Search for the cell housing the specified text and yield its [X, Y] center coordinate. 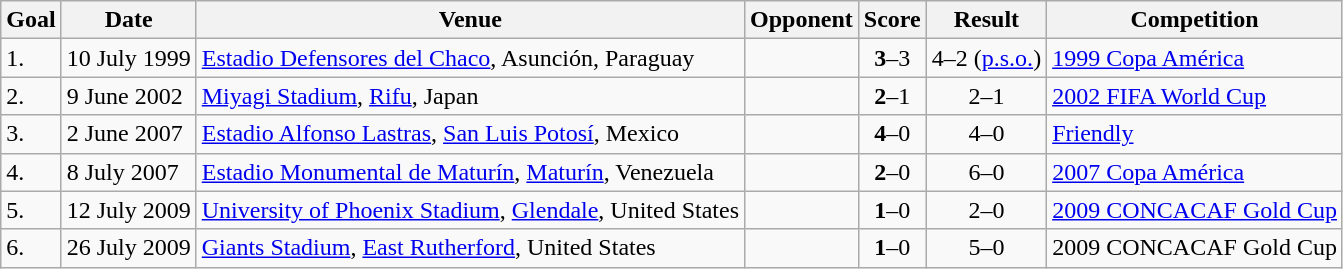
Score [892, 20]
Estadio Defensores del Chaco, Asunción, Paraguay [470, 58]
Giants Stadium, East Rutherford, United States [470, 248]
2. [31, 96]
4. [31, 172]
5. [31, 210]
Venue [470, 20]
2 June 2007 [128, 134]
12 July 2009 [128, 210]
Estadio Monumental de Maturín, Maturín, Venezuela [470, 172]
1. [31, 58]
26 July 2009 [128, 248]
3. [31, 134]
Competition [1195, 20]
Estadio Alfonso Lastras, San Luis Potosí, Mexico [470, 134]
Goal [31, 20]
10 July 1999 [128, 58]
2002 FIFA World Cup [1195, 96]
8 July 2007 [128, 172]
Date [128, 20]
3–3 [892, 58]
Friendly [1195, 134]
6. [31, 248]
1999 Copa América [1195, 58]
2007 Copa América [1195, 172]
Result [986, 20]
4–2 (p.s.o.) [986, 58]
University of Phoenix Stadium, Glendale, United States [470, 210]
6–0 [986, 172]
9 June 2002 [128, 96]
Opponent [802, 20]
Miyagi Stadium, Rifu, Japan [470, 96]
5–0 [986, 248]
